Identify which cell holds the provided text, then report its [X, Y] central coordinate. 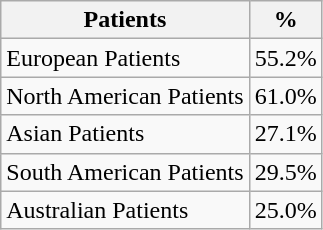
25.0% [286, 210]
Asian Patients [125, 134]
South American Patients [125, 172]
Patients [125, 20]
27.1% [286, 134]
29.5% [286, 172]
European Patients [125, 58]
North American Patients [125, 96]
% [286, 20]
55.2% [286, 58]
61.0% [286, 96]
Australian Patients [125, 210]
